Provide the (x, y) coordinate of the cell's center where the given text is located.  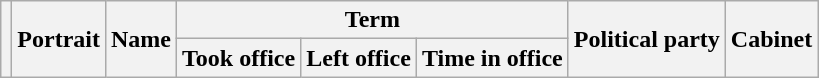
Name (140, 39)
Left office (359, 58)
Cabinet (771, 39)
Portrait (59, 39)
Term (373, 20)
Political party (646, 39)
Time in office (492, 58)
Took office (239, 58)
